Determine the [x, y] coordinate at the center of the cell enclosing the given text.  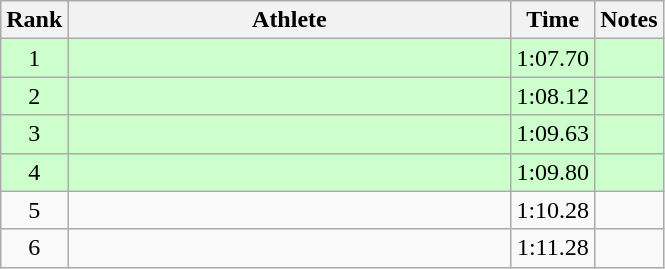
1:11.28 [553, 248]
1:09.80 [553, 172]
6 [34, 248]
3 [34, 134]
1:08.12 [553, 96]
Notes [629, 20]
5 [34, 210]
Time [553, 20]
4 [34, 172]
1:07.70 [553, 58]
1:09.63 [553, 134]
2 [34, 96]
1:10.28 [553, 210]
Athlete [290, 20]
1 [34, 58]
Rank [34, 20]
